Extract the (X, Y) coordinate from the center of the cell holding the provided text.  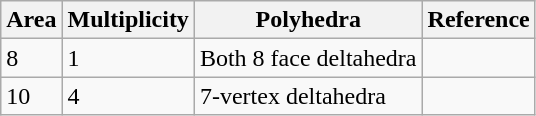
7-vertex deltahedra (308, 96)
1 (128, 58)
Area (32, 20)
8 (32, 58)
Polyhedra (308, 20)
Reference (478, 20)
10 (32, 96)
4 (128, 96)
Multiplicity (128, 20)
Both 8 face deltahedra (308, 58)
